Capture the cell that displays the provided text and extract its [X, Y] central coordinate. 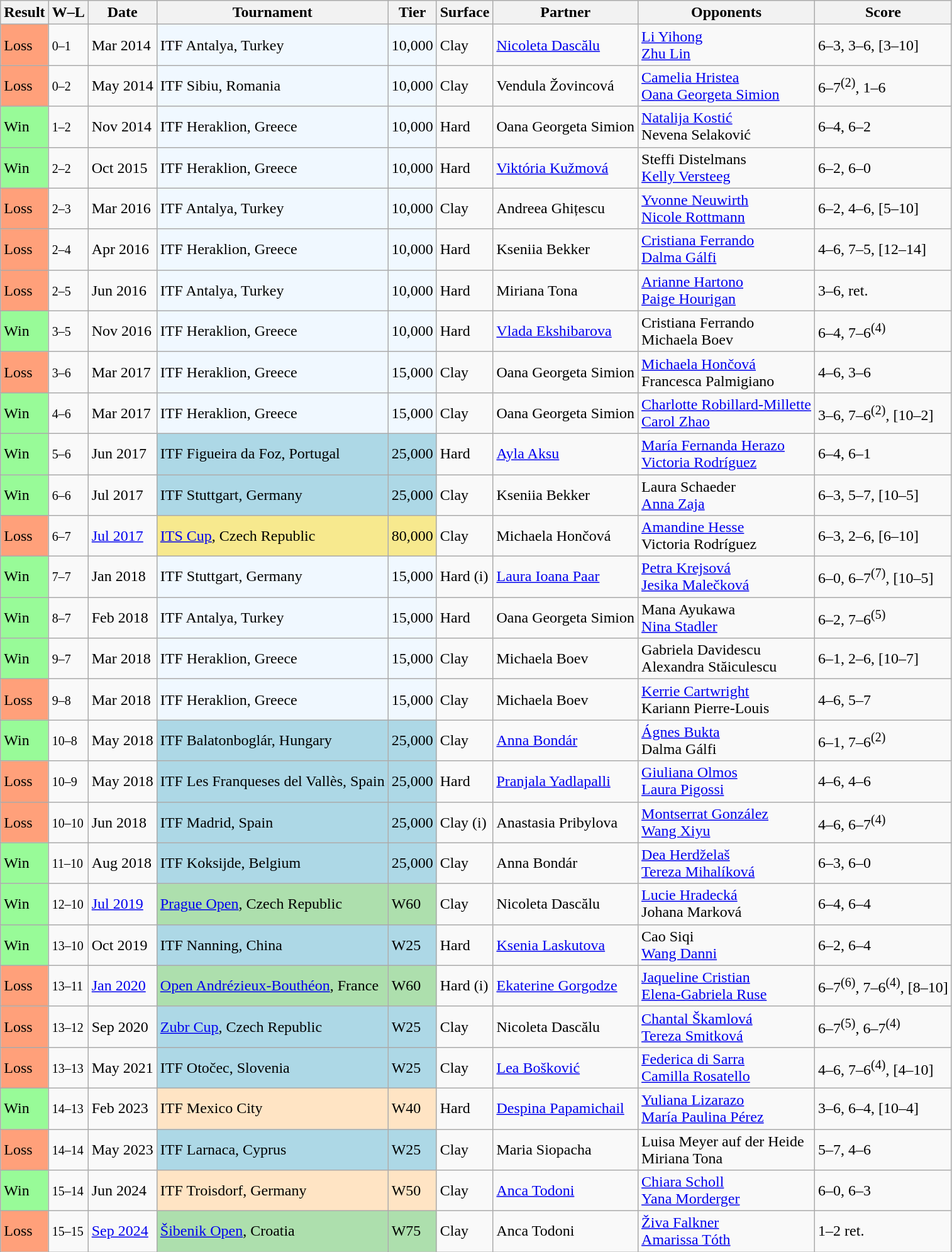
6–2, 6–4 [883, 945]
Laura Ioana Paar [566, 577]
Apr 2016 [122, 249]
3–5 [68, 331]
ITF Koksijde, Belgium [272, 863]
Tier [412, 13]
Score [883, 13]
Result [25, 13]
4–6, 7–6(4), [4–10] [883, 1068]
Andreea Ghițescu [566, 209]
May 2014 [122, 86]
Steffi Distelmans Kelly Versteeg [727, 167]
5–6 [68, 454]
Oct 2019 [122, 945]
1–2 [68, 127]
Aug 2018 [122, 863]
ITF Balatonboglár, Hungary [272, 741]
Michaela Hončová Francesca Palmigiano [727, 372]
Mana Ayukawa Nina Stadler [727, 618]
Charlotte Robillard-Millette Carol Zhao [727, 413]
Ksenia Laskutova [566, 945]
Jan 2020 [122, 986]
Yvonne Neuwirth Nicole Rottmann [727, 209]
10–8 [68, 741]
ITF Madrid, Spain [272, 823]
Viktória Kužmová [566, 167]
3–6, ret. [883, 291]
María Fernanda Herazo Victoria Rodríguez [727, 454]
Dea Herdželaš Tereza Mihalíková [727, 863]
13–12 [68, 1026]
6–4, 7–6(4) [883, 331]
6–3, 2–6, [6–10] [883, 536]
4–6, 5–7 [883, 699]
Maria Siopacha [566, 1150]
4–6 [68, 413]
6–1, 7–6(2) [883, 741]
5–7, 4–6 [883, 1150]
9–7 [68, 659]
Ágnes Bukta Dalma Gálfi [727, 741]
8–7 [68, 618]
12–10 [68, 904]
10–9 [68, 781]
Zubr Cup, Czech Republic [272, 1026]
Kerrie Cartwright Kariann Pierre-Louis [727, 699]
Mar 2014 [122, 45]
May 2021 [122, 1068]
Sep 2024 [122, 1231]
6–7(5), 6–7(4) [883, 1026]
Miriana Tona [566, 291]
Šibenik Open, Croatia [272, 1231]
6–4, 6–2 [883, 127]
6–2, 7–6(5) [883, 618]
2–3 [68, 209]
6–1, 2–6, [10–7] [883, 659]
6–3, 3–6, [3–10] [883, 45]
ITS Cup, Czech Republic [272, 536]
Jaqueline Cristian Elena-Gabriela Ruse [727, 986]
13–13 [68, 1068]
Amandine Hesse Victoria Rodríguez [727, 536]
Giuliana Olmos Laura Pigossi [727, 781]
13–10 [68, 945]
Pranjala Yadlapalli [566, 781]
Li Yihong Zhu Lin [727, 45]
Date [122, 13]
3–6, 6–4, [10–4] [883, 1108]
14–13 [68, 1108]
Surface [465, 13]
ITF Mexico City [272, 1108]
Arianne Hartono Paige Hourigan [727, 291]
W–L [68, 13]
ITF Sibiu, Romania [272, 86]
4–6, 7–5, [12–14] [883, 249]
Anastasia Pribylova [566, 823]
Despina Papamichail [566, 1108]
3–6 [68, 372]
6–7(6), 7–6(4), [8–10] [883, 986]
Ekaterine Gorgodze [566, 986]
9–8 [68, 699]
Vendula Žovincová [566, 86]
Jul 2019 [122, 904]
Jun 2018 [122, 823]
Cristiana Ferrando Dalma Gálfi [727, 249]
10–10 [68, 823]
Federica di Sarra Camilla Rosatello [727, 1068]
80,000 [412, 536]
6–3, 6–0 [883, 863]
4–6, 3–6 [883, 372]
ITF Nanning, China [272, 945]
Montserrat González Wang Xiyu [727, 823]
3–6, 7–6(2), [10–2] [883, 413]
W50 [412, 1191]
Chantal Škamlová Tereza Smitková [727, 1026]
6–6 [68, 494]
Lucie Hradecká Johana Marková [727, 904]
4–6, 6–7(4) [883, 823]
Jun 2024 [122, 1191]
ITF Larnaca, Cyprus [272, 1150]
Tournament [272, 13]
ITF Les Franqueses del Vallès, Spain [272, 781]
6–0, 6–3 [883, 1191]
15–15 [68, 1231]
0–1 [68, 45]
Oct 2015 [122, 167]
ITF Troisdorf, Germany [272, 1191]
4–6, 4–6 [883, 781]
2–4 [68, 249]
Michaela Hončová [566, 536]
7–7 [68, 577]
Opponents [727, 13]
ITF Otočec, Slovenia [272, 1068]
2–5 [68, 291]
6–4, 6–1 [883, 454]
Jun 2017 [122, 454]
Nov 2014 [122, 127]
Sep 2020 [122, 1026]
Cristiana Ferrando Michaela Boev [727, 331]
Živa Falkner Amarissa Tóth [727, 1231]
ITF Figueira da Foz, Portugal [272, 454]
6–4, 6–4 [883, 904]
6–7 [68, 536]
Prague Open, Czech Republic [272, 904]
Open Andrézieux-Bouthéon, France [272, 986]
Cao Siqi Wang Danni [727, 945]
Natalija Kostić Nevena Selaković [727, 127]
6–0, 6–7(7), [10–5] [883, 577]
13–11 [68, 986]
Mar 2016 [122, 209]
Ayla Aksu [566, 454]
1–2 ret. [883, 1231]
May 2023 [122, 1150]
6–3, 5–7, [10–5] [883, 494]
Partner [566, 13]
6–7(2), 1–6 [883, 86]
Camelia Hristea Oana Georgeta Simion [727, 86]
2–2 [68, 167]
Gabriela Davidescu Alexandra Stăiculescu [727, 659]
Vlada Ekshibarova [566, 331]
Jan 2018 [122, 577]
Petra Krejsová Jesika Malečková [727, 577]
15–14 [68, 1191]
6–2, 6–0 [883, 167]
11–10 [68, 863]
W75 [412, 1231]
W40 [412, 1108]
Nov 2016 [122, 331]
Luisa Meyer auf der Heide Miriana Tona [727, 1150]
14–14 [68, 1150]
Clay (i) [465, 823]
6–2, 4–6, [5–10] [883, 209]
Jun 2016 [122, 291]
0–2 [68, 86]
Lea Bošković [566, 1068]
Laura Schaeder Anna Zaja [727, 494]
Chiara Scholl Yana Morderger [727, 1191]
Yuliana Lizarazo María Paulina Pérez [727, 1108]
Feb 2018 [122, 618]
Feb 2023 [122, 1108]
